Search for the cell housing the specified text and yield its [x, y] center coordinate. 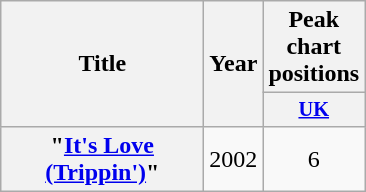
Title [102, 64]
Peak chart positions [314, 47]
6 [314, 158]
"It's Love (Trippin')" [102, 158]
2002 [234, 158]
Year [234, 64]
UK [314, 110]
